Identify which cell holds the provided text, then report its (x, y) central coordinate. 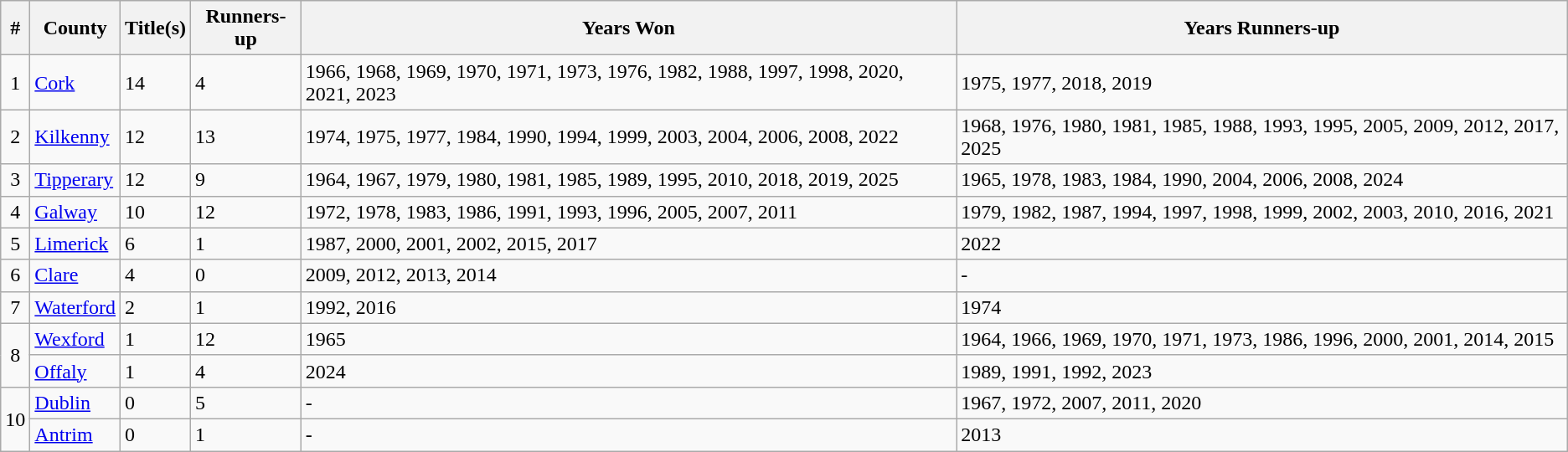
1968, 1976, 1980, 1981, 1985, 1988, 1993, 1995, 2005, 2009, 2012, 2017, 2025 (1262, 137)
# (15, 28)
1979, 1982, 1987, 1994, 1997, 1998, 1999, 2002, 2003, 2010, 2016, 2021 (1262, 212)
1989, 1991, 1992, 2023 (1262, 371)
1974 (1262, 307)
1975, 1977, 2018, 2019 (1262, 82)
13 (246, 137)
2013 (1262, 434)
2024 (628, 371)
9 (246, 180)
Cork (75, 82)
2009, 2012, 2013, 2014 (628, 275)
Years Won (628, 28)
3 (15, 180)
1964, 1967, 1979, 1980, 1981, 1985, 1989, 1995, 2010, 2018, 2019, 2025 (628, 180)
1992, 2016 (628, 307)
2022 (1262, 244)
1965, 1978, 1983, 1984, 1990, 2004, 2006, 2008, 2024 (1262, 180)
Dublin (75, 403)
Runners-up (246, 28)
1967, 1972, 2007, 2011, 2020 (1262, 403)
Title(s) (156, 28)
1965 (628, 339)
Offaly (75, 371)
1987, 2000, 2001, 2002, 2015, 2017 (628, 244)
1964, 1966, 1969, 1970, 1971, 1973, 1986, 1996, 2000, 2001, 2014, 2015 (1262, 339)
County (75, 28)
Kilkenny (75, 137)
Antrim (75, 434)
Years Runners-up (1262, 28)
Waterford (75, 307)
Wexford (75, 339)
1966, 1968, 1969, 1970, 1971, 1973, 1976, 1982, 1988, 1997, 1998, 2020, 2021, 2023 (628, 82)
Limerick (75, 244)
Tipperary (75, 180)
Galway (75, 212)
14 (156, 82)
Clare (75, 275)
1974, 1975, 1977, 1984, 1990, 1994, 1999, 2003, 2004, 2006, 2008, 2022 (628, 137)
1972, 1978, 1983, 1986, 1991, 1993, 1996, 2005, 2007, 2011 (628, 212)
8 (15, 355)
7 (15, 307)
